Scan for the cell matching the given text and deliver its [x, y] coordinate at center. 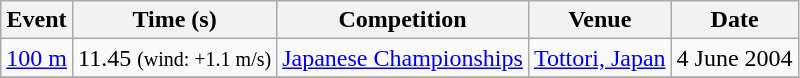
Time (s) [174, 20]
100 m [37, 58]
Competition [403, 20]
4 June 2004 [734, 58]
Event [37, 20]
Date [734, 20]
11.45 (wind: +1.1 m/s) [174, 58]
Tottori, Japan [600, 58]
Japanese Championships [403, 58]
Venue [600, 20]
